Output the (x, y) coordinate of the center of the cell containing the given text.  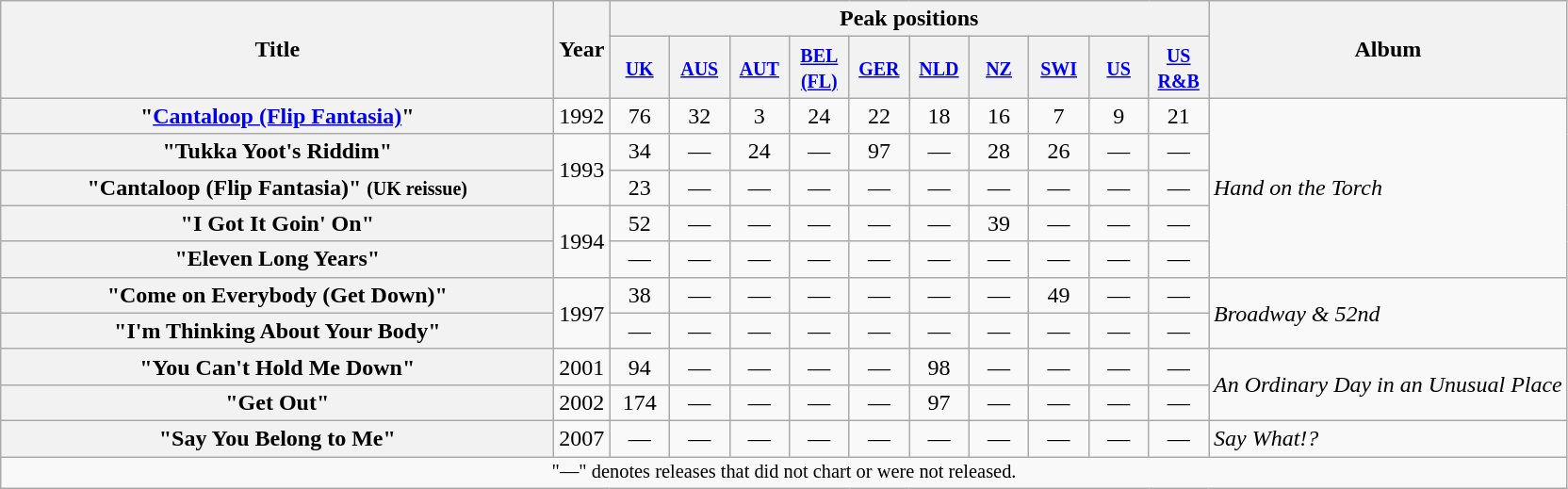
2001 (582, 367)
US (1119, 68)
"Get Out" (277, 402)
GER (879, 68)
21 (1179, 116)
An Ordinary Day in an Unusual Place (1387, 384)
1993 (582, 170)
34 (640, 152)
NZ (999, 68)
Broadway & 52nd (1387, 313)
22 (879, 116)
Say What!? (1387, 438)
NLD (939, 68)
1997 (582, 313)
76 (640, 116)
49 (1059, 295)
2007 (582, 438)
AUS (699, 68)
Hand on the Torch (1387, 187)
"I'm Thinking About Your Body" (277, 331)
28 (999, 152)
"—" denotes releases that did not chart or were not released. (784, 472)
18 (939, 116)
Year (582, 49)
"Tukka Yoot's Riddim" (277, 152)
SWI (1059, 68)
Title (277, 49)
"Eleven Long Years" (277, 259)
174 (640, 402)
23 (640, 187)
"I Got It Goin' On" (277, 223)
"Say You Belong to Me" (277, 438)
3 (759, 116)
2002 (582, 402)
39 (999, 223)
94 (640, 367)
AUT (759, 68)
"Cantaloop (Flip Fantasia)" (UK reissue) (277, 187)
7 (1059, 116)
16 (999, 116)
"You Can't Hold Me Down" (277, 367)
"Come on Everybody (Get Down)" (277, 295)
Peak positions (909, 19)
1994 (582, 241)
USR&B (1179, 68)
32 (699, 116)
BEL(FL) (820, 68)
"Cantaloop (Flip Fantasia)" (277, 116)
98 (939, 367)
UK (640, 68)
Album (1387, 49)
52 (640, 223)
26 (1059, 152)
9 (1119, 116)
38 (640, 295)
1992 (582, 116)
